Identify which cell holds the provided text, then report its (X, Y) central coordinate. 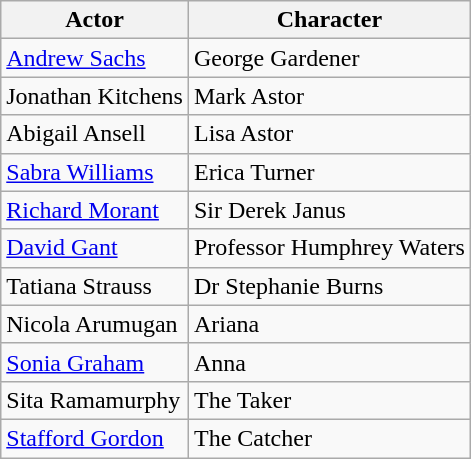
Sita Ramamurphy (95, 400)
Dr Stephanie Burns (329, 286)
Nicola Arumugan (95, 324)
Richard Morant (95, 210)
Tatiana Strauss (95, 286)
Anna (329, 362)
Sonia Graham (95, 362)
Stafford Gordon (95, 438)
Lisa Astor (329, 134)
Mark Astor (329, 96)
George Gardener (329, 58)
Abigail Ansell (95, 134)
Jonathan Kitchens (95, 96)
David Gant (95, 248)
Erica Turner (329, 172)
Professor Humphrey Waters (329, 248)
The Catcher (329, 438)
Sir Derek Janus (329, 210)
Ariana (329, 324)
Sabra Williams (95, 172)
Character (329, 20)
The Taker (329, 400)
Actor (95, 20)
Andrew Sachs (95, 58)
